Scan for the cell matching the given text and deliver its (x, y) coordinate at center. 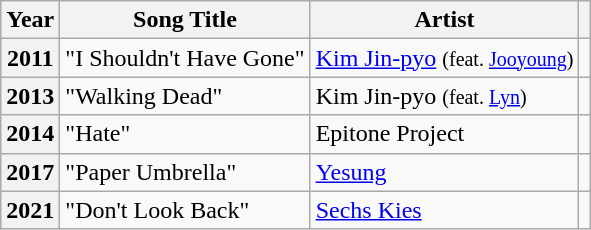
Kim Jin-pyo (feat. Jooyoung) (444, 58)
2017 (30, 172)
"Don't Look Back" (185, 210)
Year (30, 20)
2011 (30, 58)
Epitone Project (444, 134)
Sechs Kies (444, 210)
"Hate" (185, 134)
Kim Jin-pyo (feat. Lyn) (444, 96)
"I Shouldn't Have Gone" (185, 58)
2014 (30, 134)
2021 (30, 210)
"Walking Dead" (185, 96)
Artist (444, 20)
Yesung (444, 172)
2013 (30, 96)
"Paper Umbrella" (185, 172)
Song Title (185, 20)
